Capture the cell that displays the provided text and extract its (x, y) central coordinate. 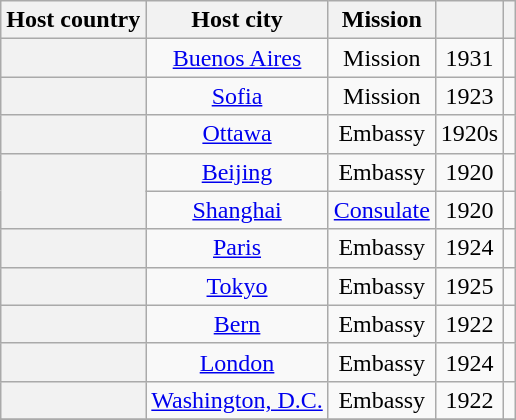
Buenos Aires (237, 58)
1931 (469, 58)
Sofia (237, 96)
Ottawa (237, 134)
Host city (237, 20)
1925 (469, 286)
1923 (469, 96)
Consulate (382, 210)
Bern (237, 324)
Tokyo (237, 286)
Shanghai (237, 210)
London (237, 362)
Washington, D.C. (237, 400)
Host country (74, 20)
Beijing (237, 172)
1920s (469, 134)
Paris (237, 248)
